For the text-containing cell, return its midpoint in (X, Y) coordinate format. 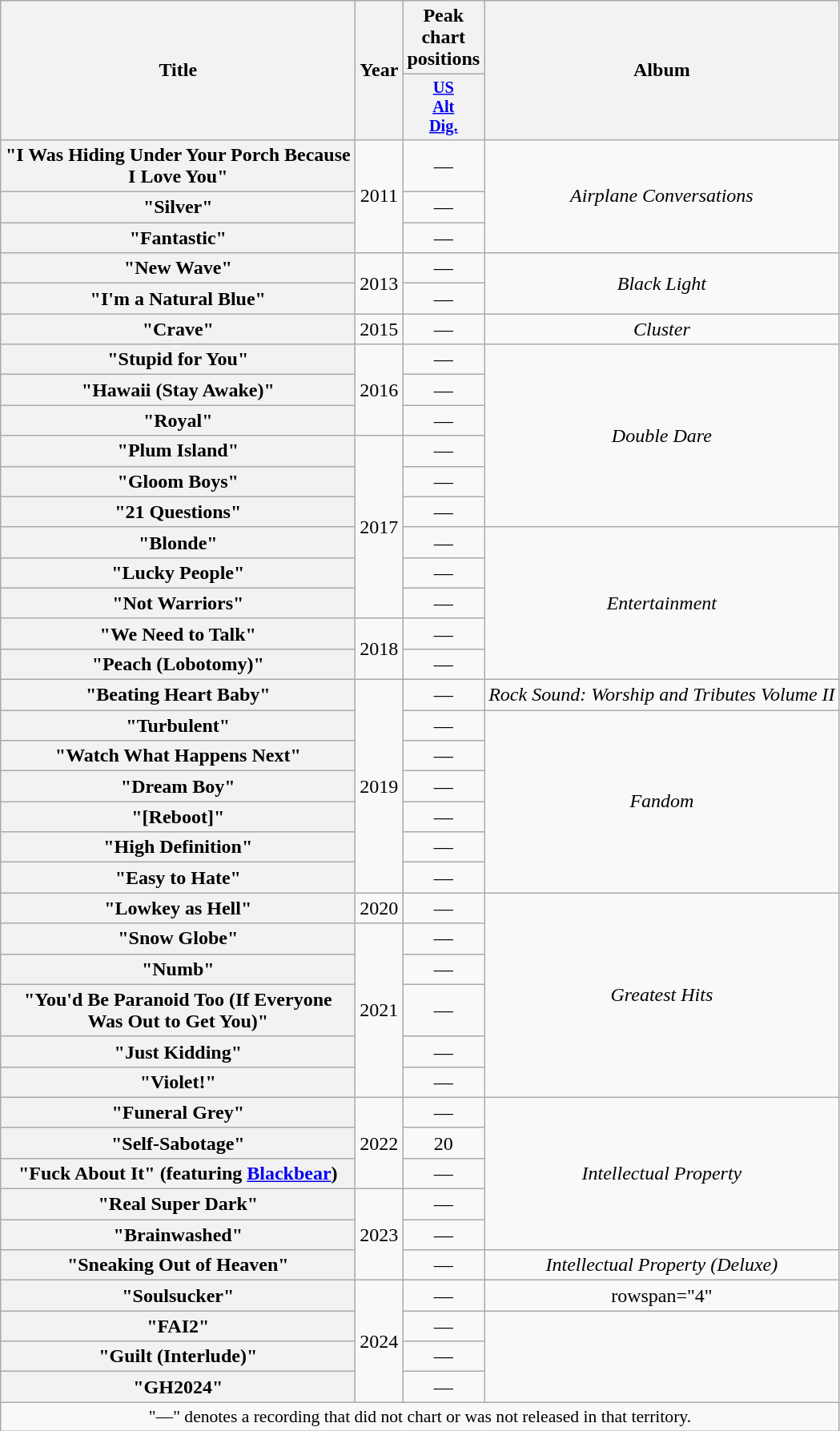
Intellectual Property (Deluxe) (661, 1265)
"—" denotes a recording that did not chart or was not released in that territory. (420, 1417)
"Snow Globe" (178, 939)
2019 (380, 786)
"Lowkey as Hell" (178, 908)
2018 (380, 649)
Black Light (661, 283)
"Not Warriors" (178, 603)
Airplane Conversations (661, 195)
2024 (380, 1341)
"GH2024" (178, 1387)
2011 (380, 195)
"Self-Sabotage" (178, 1143)
Rock Sound: Worship and Tributes Volume II (661, 695)
"Just Kidding" (178, 1051)
"Lucky People" (178, 573)
"You'd Be Paranoid Too (If Everyone Was Out to Get You)" (178, 1011)
"Crave" (178, 329)
2021 (380, 1011)
2015 (380, 329)
"Blonde" (178, 542)
"Real Super Dark" (178, 1204)
"New Wave" (178, 268)
"[Reboot]" (178, 817)
Entertainment (661, 603)
Title (178, 70)
"We Need to Talk" (178, 633)
2023 (380, 1235)
"Fantastic" (178, 238)
rowspan="4" (661, 1296)
2022 (380, 1143)
Year (380, 70)
Cluster (661, 329)
Greatest Hits (661, 995)
Album (661, 70)
"Watch What Happens Next" (178, 756)
2013 (380, 283)
2016 (380, 390)
"I Was Hiding Under Your Porch Because I Love You" (178, 165)
"Plum Island" (178, 451)
"High Definition" (178, 847)
USAltDig. (444, 107)
"Funeral Grey" (178, 1112)
"Silver" (178, 207)
"Guilt (Interlude)" (178, 1357)
Fandom (661, 802)
"Turbulent" (178, 726)
2017 (380, 527)
"Fuck About It" (featuring Blackbear) (178, 1173)
"Royal" (178, 420)
"Gloom Boys" (178, 481)
"21 Questions" (178, 512)
"Easy to Hate" (178, 878)
"Numb" (178, 969)
"Soulsucker" (178, 1296)
"Dream Boy" (178, 786)
2020 (380, 908)
20 (444, 1143)
"FAI2" (178, 1326)
Double Dare (661, 436)
"Beating Heart Baby" (178, 695)
Intellectual Property (661, 1173)
"Stupid for You" (178, 360)
"Brainwashed" (178, 1235)
"Hawaii (Stay Awake)" (178, 390)
"Peach (Lobotomy)" (178, 664)
Peak chart positions (444, 38)
"Sneaking Out of Heaven" (178, 1265)
"I'm a Natural Blue" (178, 299)
"Violet!" (178, 1082)
